For the text-containing cell, return its midpoint in (x, y) coordinate format. 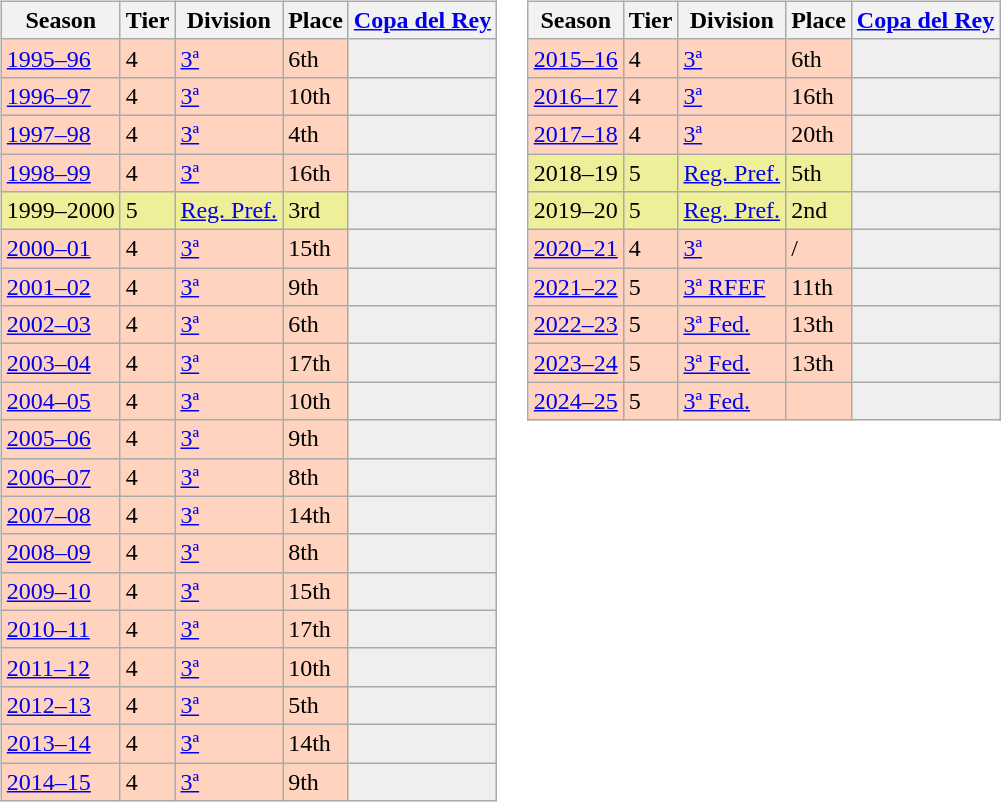
2007–08 (60, 515)
2017–18 (576, 134)
2003–04 (60, 363)
3rd (316, 211)
2011–12 (60, 667)
2023–24 (576, 363)
2018–19 (576, 173)
1996–97 (60, 96)
1995–96 (60, 58)
2004–05 (60, 401)
2016–17 (576, 96)
3ª RFEF (732, 287)
2008–09 (60, 553)
11th (819, 287)
2010–11 (60, 629)
2021–22 (576, 287)
2005–06 (60, 439)
2015–16 (576, 58)
20th (819, 134)
2006–07 (60, 477)
2013–14 (60, 743)
4th (316, 134)
/ (819, 249)
1998–99 (60, 173)
1997–98 (60, 134)
2009–10 (60, 591)
2001–02 (60, 287)
2020–21 (576, 249)
2nd (819, 211)
2012–13 (60, 705)
2014–15 (60, 781)
2022–23 (576, 325)
1999–2000 (60, 211)
2019–20 (576, 211)
2024–25 (576, 401)
2000–01 (60, 249)
2002–03 (60, 325)
